For the text-containing cell, return its midpoint in (X, Y) coordinate format. 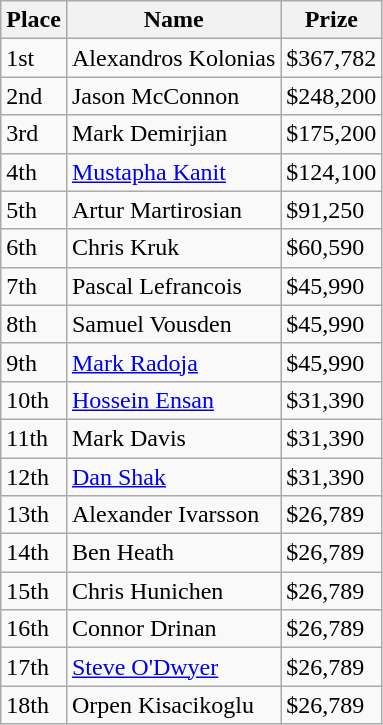
Orpen Kisacikoglu (173, 705)
6th (34, 248)
Chris Hunichen (173, 591)
Mark Davis (173, 438)
Jason McConnon (173, 96)
Artur Martirosian (173, 210)
5th (34, 210)
$60,590 (332, 248)
10th (34, 400)
2nd (34, 96)
Pascal Lefrancois (173, 286)
9th (34, 362)
11th (34, 438)
Mark Demirjian (173, 134)
$124,100 (332, 172)
Name (173, 20)
Dan Shak (173, 477)
7th (34, 286)
Mustapha Kanit (173, 172)
18th (34, 705)
Hossein Ensan (173, 400)
Ben Heath (173, 553)
17th (34, 667)
Steve O'Dwyer (173, 667)
Chris Kruk (173, 248)
1st (34, 58)
15th (34, 591)
16th (34, 629)
Alexandros Kolonias (173, 58)
Prize (332, 20)
12th (34, 477)
8th (34, 324)
Place (34, 20)
14th (34, 553)
$367,782 (332, 58)
Samuel Vousden (173, 324)
4th (34, 172)
$91,250 (332, 210)
Mark Radoja (173, 362)
$248,200 (332, 96)
Alexander Ivarsson (173, 515)
3rd (34, 134)
13th (34, 515)
Connor Drinan (173, 629)
$175,200 (332, 134)
